Extract the (x, y) coordinate from the center of the cell holding the provided text.  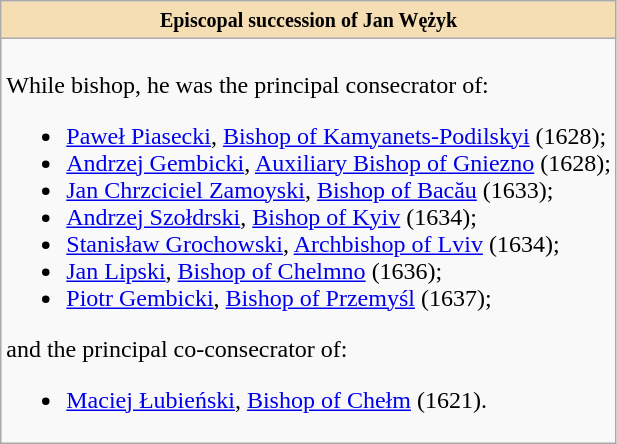
Episcopal succession of Jan Wężyk (309, 20)
